Determine the [x, y] coordinate at the center of the cell enclosing the given text.  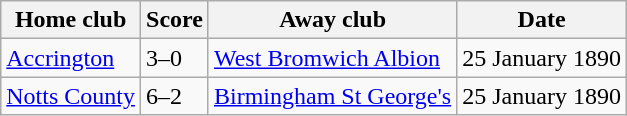
Date [542, 20]
6–2 [175, 96]
Accrington [71, 58]
Score [175, 20]
3–0 [175, 58]
Away club [332, 20]
West Bromwich Albion [332, 58]
Birmingham St George's [332, 96]
Home club [71, 20]
Notts County [71, 96]
